Output the [X, Y] coordinate of the center of the cell containing the given text.  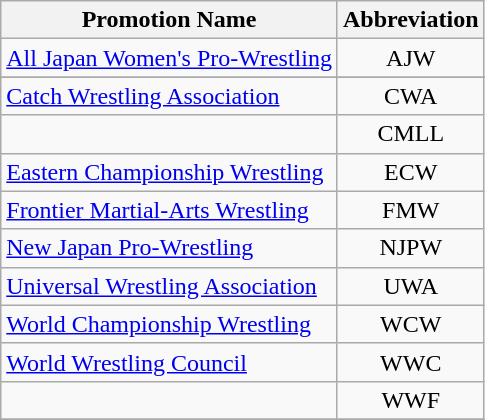
World Championship Wrestling [170, 324]
CMLL [410, 134]
Universal Wrestling Association [170, 286]
Eastern Championship Wrestling [170, 172]
ECW [410, 172]
WWF [410, 400]
AJW [410, 58]
UWA [410, 286]
New Japan Pro-Wrestling [170, 248]
NJPW [410, 248]
Abbreviation [410, 20]
WCW [410, 324]
All Japan Women's Pro-Wrestling [170, 58]
WWC [410, 362]
CWA [410, 96]
FMW [410, 210]
Frontier Martial-Arts Wrestling [170, 210]
Promotion Name [170, 20]
Catch Wrestling Association [170, 96]
World Wrestling Council [170, 362]
